From the cell containing the given text, extract its center point as (x, y) coordinate. 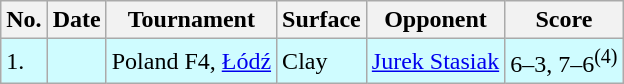
Jurek Stasiak (435, 62)
1. (24, 62)
Score (564, 20)
Surface (322, 20)
Opponent (435, 20)
Clay (322, 62)
Date (76, 20)
No. (24, 20)
6–3, 7–6(4) (564, 62)
Poland F4, Łódź (191, 62)
Tournament (191, 20)
